Scan for the cell matching the given text and deliver its [x, y] coordinate at center. 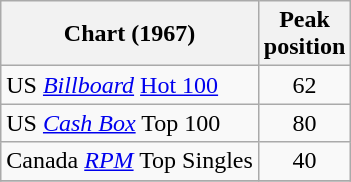
Peakposition [304, 34]
80 [304, 123]
US Cash Box Top 100 [130, 123]
Chart (1967) [130, 34]
40 [304, 161]
US Billboard Hot 100 [130, 85]
62 [304, 85]
Canada RPM Top Singles [130, 161]
